Capture the cell that displays the provided text and extract its (x, y) central coordinate. 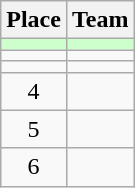
4 (34, 91)
Team (100, 20)
Place (34, 20)
5 (34, 129)
6 (34, 167)
